Identify which cell holds the provided text, then report its [X, Y] central coordinate. 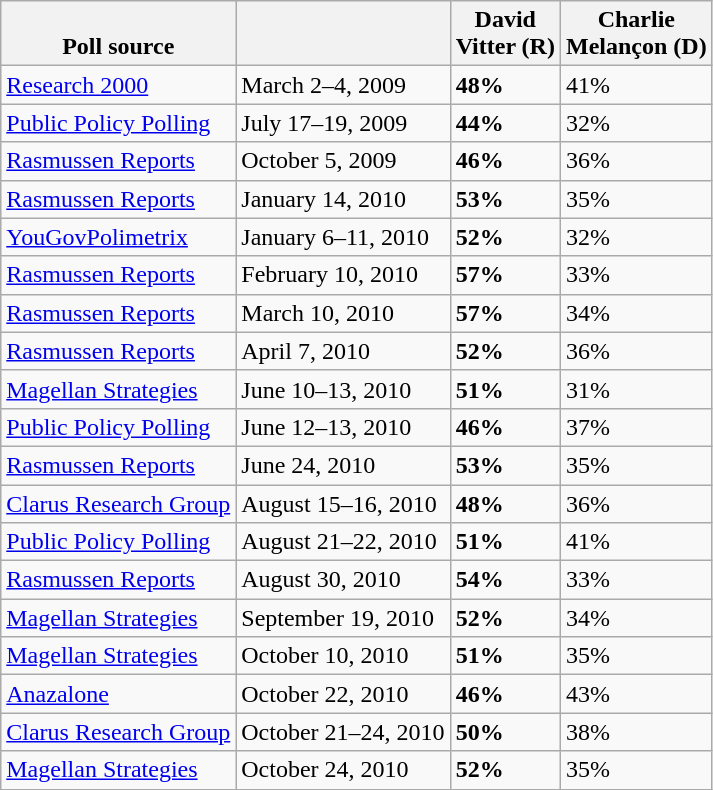
October 5, 2009 [343, 161]
March 2–4, 2009 [343, 85]
February 10, 2010 [343, 275]
October 22, 2010 [343, 694]
January 6–11, 2010 [343, 237]
54% [505, 580]
38% [636, 732]
August 21–22, 2010 [343, 542]
July 17–19, 2009 [343, 123]
CharlieMelançon (D) [636, 34]
August 15–16, 2010 [343, 503]
October 21–24, 2010 [343, 732]
31% [636, 389]
June 24, 2010 [343, 465]
Poll source [118, 34]
March 10, 2010 [343, 313]
37% [636, 427]
DavidVitter (R) [505, 34]
YouGovPolimetrix [118, 237]
January 14, 2010 [343, 199]
September 19, 2010 [343, 618]
43% [636, 694]
Research 2000 [118, 85]
Anazalone [118, 694]
April 7, 2010 [343, 351]
October 24, 2010 [343, 770]
June 10–13, 2010 [343, 389]
October 10, 2010 [343, 656]
June 12–13, 2010 [343, 427]
44% [505, 123]
August 30, 2010 [343, 580]
50% [505, 732]
